Detect which cell encompasses the target text, then output its (x, y) center coordinate. 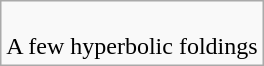
A few hyperbolic foldings (132, 34)
